Output the (X, Y) coordinate of the center of the cell containing the given text.  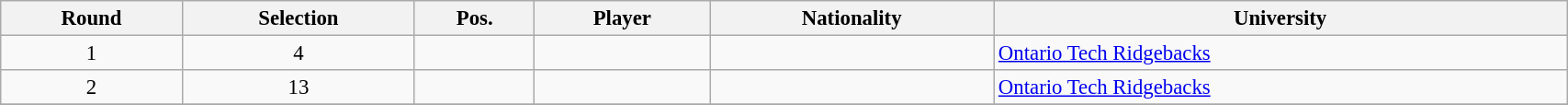
2 (92, 87)
Pos. (474, 18)
University (1280, 18)
Selection (298, 18)
1 (92, 53)
13 (298, 87)
Player (623, 18)
Nationality (852, 18)
Round (92, 18)
4 (298, 53)
